Search for the cell housing the specified text and yield its (x, y) center coordinate. 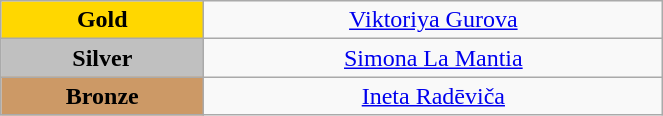
Simona La Mantia (434, 58)
Bronze (102, 96)
Viktoriya Gurova (434, 20)
Ineta Radēviča (434, 96)
Gold (102, 20)
Silver (102, 58)
